For the text-containing cell, return its midpoint in (x, y) coordinate format. 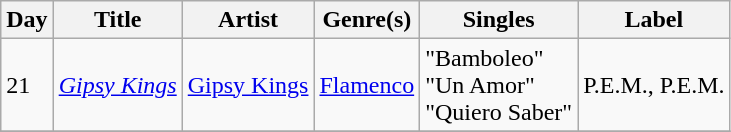
Flamenco (367, 85)
Artist (248, 20)
Title (118, 20)
P.E.M., P.E.M. (654, 85)
"Bamboleo""Un Amor""Quiero Saber" (499, 85)
21 (27, 85)
Day (27, 20)
Singles (499, 20)
Label (654, 20)
Genre(s) (367, 20)
